Extract the [x, y] coordinate from the center of the cell holding the provided text.  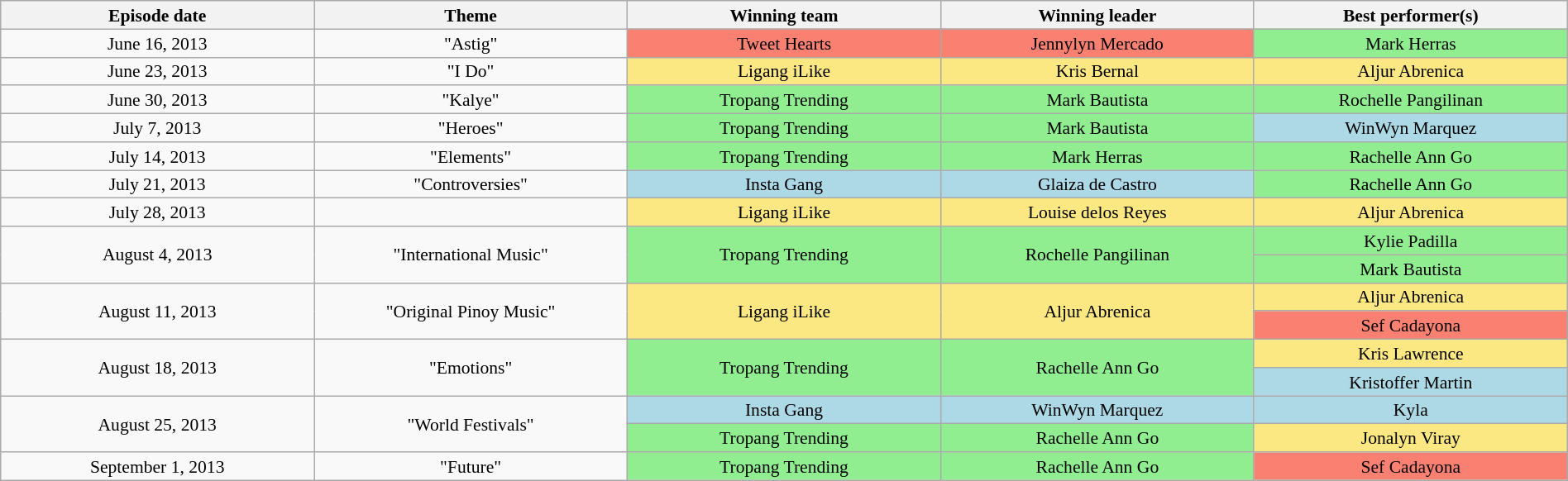
September 1, 2013 [157, 466]
August 25, 2013 [157, 424]
June 16, 2013 [157, 43]
Jonalyn Viray [1411, 438]
"Controversies" [471, 184]
August 4, 2013 [157, 255]
July 21, 2013 [157, 184]
Kris Bernal [1097, 71]
"Emotions" [471, 368]
"Original Pinoy Music" [471, 311]
Best performer(s) [1411, 15]
"Elements" [471, 156]
Winning leader [1097, 15]
Tweet Hearts [784, 43]
Louise delos Reyes [1097, 212]
August 11, 2013 [157, 311]
June 30, 2013 [157, 100]
"Kalye" [471, 100]
"Astig" [471, 43]
Kristoffer Martin [1411, 382]
Winning team [784, 15]
Episode date [157, 15]
"International Music" [471, 255]
"World Festivals" [471, 424]
Kyla [1411, 410]
June 23, 2013 [157, 71]
August 18, 2013 [157, 368]
July 28, 2013 [157, 212]
Jennylyn Mercado [1097, 43]
Kylie Padilla [1411, 240]
"Heroes" [471, 128]
Kris Lawrence [1411, 354]
July 7, 2013 [157, 128]
July 14, 2013 [157, 156]
Theme [471, 15]
"I Do" [471, 71]
Glaiza de Castro [1097, 184]
"Future" [471, 466]
